Find where the given text appears and provide that cell's center as [X, Y] coordinate. 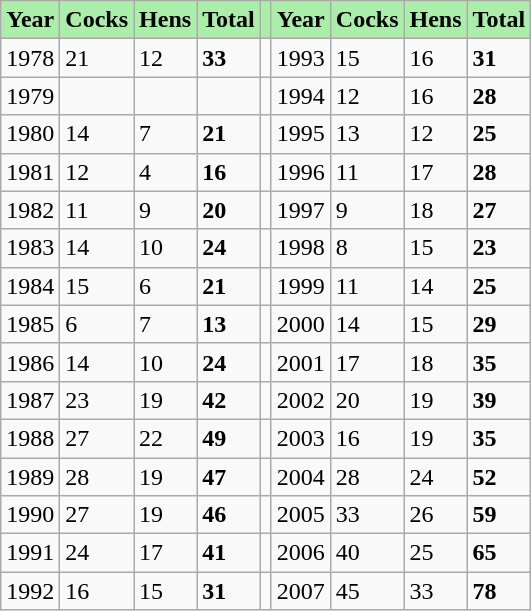
1983 [30, 248]
40 [367, 553]
2002 [300, 400]
26 [436, 515]
41 [229, 553]
1996 [300, 172]
4 [166, 172]
52 [499, 477]
1986 [30, 362]
1978 [30, 58]
1991 [30, 553]
39 [499, 400]
45 [367, 591]
1984 [30, 286]
1985 [30, 324]
1980 [30, 134]
8 [367, 248]
46 [229, 515]
1979 [30, 96]
1999 [300, 286]
65 [499, 553]
49 [229, 438]
2006 [300, 553]
2004 [300, 477]
78 [499, 591]
1992 [30, 591]
1993 [300, 58]
1990 [30, 515]
2003 [300, 438]
2007 [300, 591]
1981 [30, 172]
59 [499, 515]
22 [166, 438]
1988 [30, 438]
1989 [30, 477]
1982 [30, 210]
2000 [300, 324]
1995 [300, 134]
42 [229, 400]
1998 [300, 248]
2005 [300, 515]
1997 [300, 210]
29 [499, 324]
47 [229, 477]
2001 [300, 362]
1987 [30, 400]
1994 [300, 96]
